Return the (x, y) coordinate for the center point of the cell that contains the specified text.  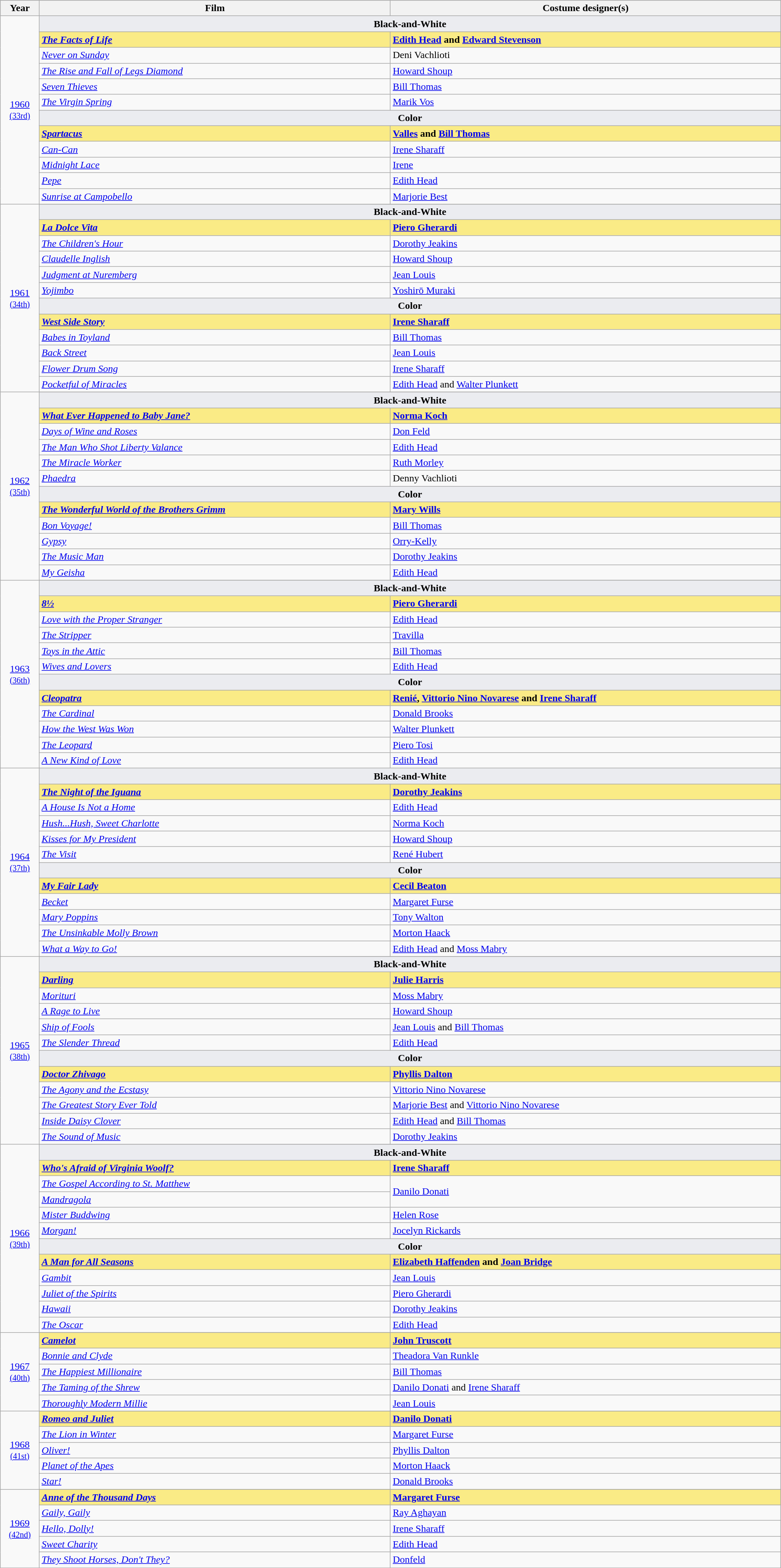
Ship of Fools (215, 1027)
Elizabeth Haffenden and Joan Bridge (586, 1262)
Renié, Vittorio Nino Novarese and Irene Sharaff (586, 698)
The Sound of Music (215, 1136)
Flower Drum Song (215, 369)
Tony Walton (586, 917)
Sunrise at Campobello (215, 196)
Marjorie Best and Vittorio Nino Novarese (586, 1105)
The Rise and Fall of Legs Diamond (215, 71)
Hawaii (215, 1309)
Gambit (215, 1278)
Never on Sunday (215, 55)
1966(39th) (20, 1239)
Can-Can (215, 149)
Travilla (586, 635)
They Shoot Horses, Don't They? (215, 1560)
1965(38th) (20, 1051)
Becket (215, 901)
Oliver! (215, 1450)
A Rage to Live (215, 1011)
Danilo Donati and Irene Sharaff (586, 1387)
What Ever Happened to Baby Jane? (215, 415)
Thoroughly Modern Millie (215, 1403)
Planet of the Apes (215, 1466)
Yoshirō Muraki (586, 290)
1969 (42nd) (20, 1528)
8½ (215, 604)
The Virgin Spring (215, 102)
Mister Buddwing (215, 1215)
Cecil Beaton (586, 886)
The Miracle Worker (215, 463)
René Hubert (586, 854)
Toys in the Attic (215, 651)
Wives and Lovers (215, 666)
Inside Daisy Clover (215, 1121)
The Slender Thread (215, 1043)
The Cardinal (215, 714)
The Children's Hour (215, 243)
Costume designer(s) (586, 8)
Mary Wills (586, 510)
Babes in Toyland (215, 337)
Edith Head and Walter Plunkett (586, 384)
My Fair Lady (215, 886)
Ray Aghayan (586, 1513)
A House Is Not a Home (215, 807)
Phaedra (215, 478)
Jocelyn Rickards (586, 1231)
John Truscott (586, 1340)
The Happiest Millionaire (215, 1372)
1968 (41st) (20, 1450)
The Stripper (215, 635)
Donfeld (586, 1560)
Anne of the Thousand Days (215, 1497)
Claudelle Inglish (215, 259)
The Man Who Shot Liberty Valance (215, 447)
Morituri (215, 996)
1960(33rd) (20, 110)
Love with the Proper Stranger (215, 619)
The Night of the Iguana (215, 792)
1962(35th) (20, 486)
Romeo and Juliet (215, 1419)
Kisses for My President (215, 839)
Darling (215, 980)
1961(34th) (20, 298)
A Man for All Seasons (215, 1262)
Jean Louis and Bill Thomas (586, 1027)
Don Feld (586, 431)
The Gospel According to St. Matthew (215, 1183)
Seven Thieves (215, 86)
The Unsinkable Molly Brown (215, 933)
Year (20, 8)
Walter Plunkett (586, 729)
The Wonderful World of the Brothers Grimm (215, 510)
Yojimbo (215, 290)
The Greatest Story Ever Told (215, 1105)
The Visit (215, 854)
Marjorie Best (586, 196)
Edith Head and Edward Stevenson (586, 40)
1963(36th) (20, 674)
Gypsy (215, 541)
Gaily, Gaily (215, 1513)
Days of Wine and Roses (215, 431)
Hush...Hush, Sweet Charlotte (215, 823)
Ruth Morley (586, 463)
Bonnie and Clyde (215, 1356)
Orry-Kelly (586, 541)
Judgment at Nuremberg (215, 275)
Spartacus (215, 133)
The Lion in Winter (215, 1434)
The Agony and the Ecstasy (215, 1090)
The Taming of the Shrew (215, 1387)
Doctor Zhivago (215, 1074)
La Dolce Vita (215, 228)
Cleopatra (215, 698)
The Facts of Life (215, 40)
Moss Mabry (586, 996)
Marik Vos (586, 102)
1964(37th) (20, 862)
Edith Head and Moss Mabry (586, 948)
Irene (586, 165)
Midnight Lace (215, 165)
Back Street (215, 353)
The Music Man (215, 557)
Pocketful of Miracles (215, 384)
Mandragola (215, 1199)
How the West Was Won (215, 729)
Mary Poppins (215, 917)
What a Way to Go! (215, 948)
Sweet Charity (215, 1544)
The Oscar (215, 1325)
Camelot (215, 1340)
Deni Vachlioti (586, 55)
Helen Rose (586, 1215)
Valles and Bill Thomas (586, 133)
West Side Story (215, 322)
A New Kind of Love (215, 761)
Who's Afraid of Virginia Woolf? (215, 1168)
Star! (215, 1482)
Film (215, 8)
Theadora Van Runkle (586, 1356)
1967 (40th) (20, 1372)
Vittorio Nino Novarese (586, 1090)
The Leopard (215, 745)
Edith Head and Bill Thomas (586, 1121)
Pepe (215, 180)
Denny Vachlioti (586, 478)
Julie Harris (586, 980)
Piero Tosi (586, 745)
Hello, Dolly! (215, 1528)
Morgan! (215, 1231)
Juliet of the Spirits (215, 1293)
Bon Voyage! (215, 525)
My Geisha (215, 572)
